Detect which cell encompasses the target text, then output its [X, Y] center coordinate. 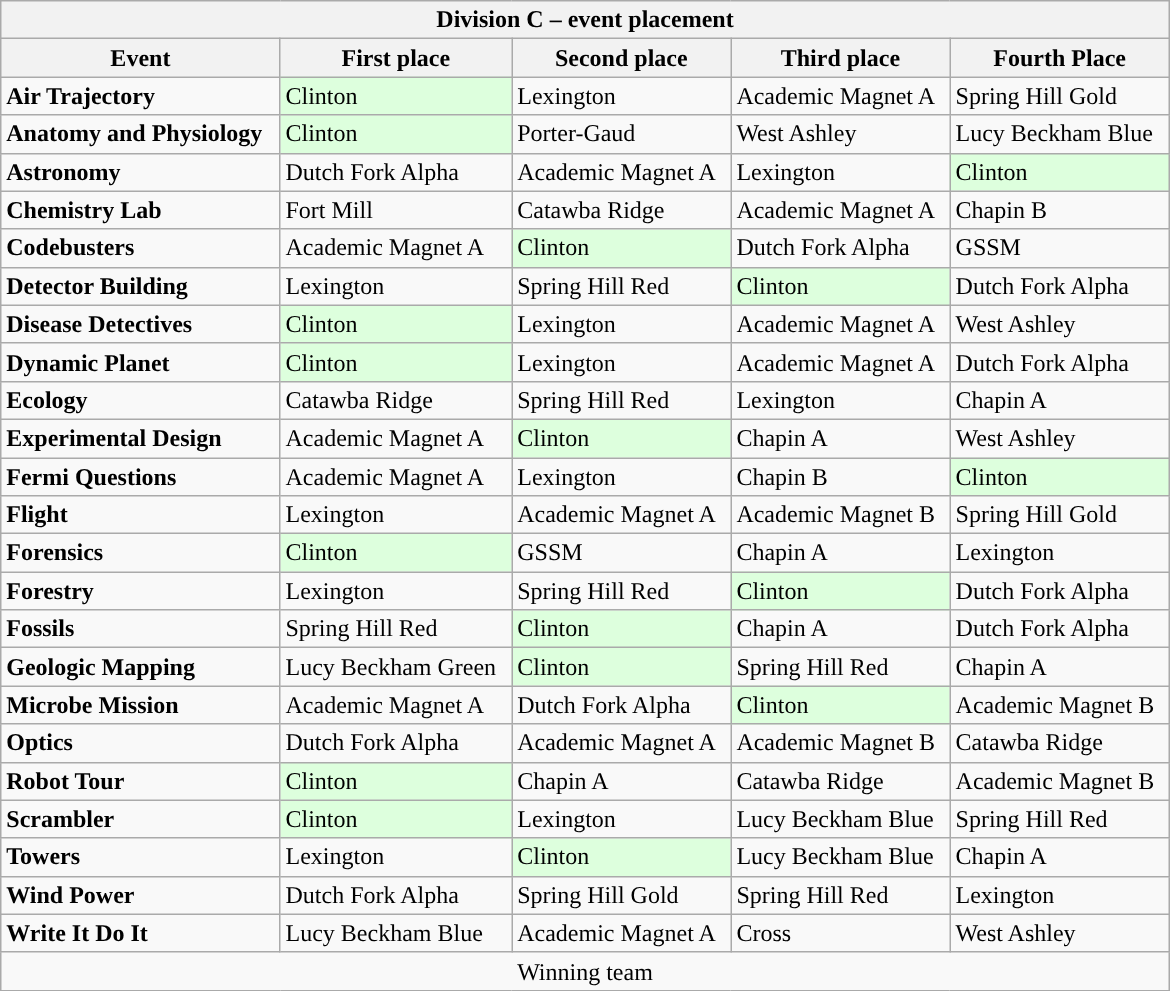
Ecology [140, 400]
Astronomy [140, 172]
Cross [840, 933]
Geologic Mapping [140, 667]
Lucy Beckham Green [396, 667]
Fermi Questions [140, 477]
Third place [840, 58]
Dynamic Planet [140, 362]
Detector Building [140, 286]
Air Trajectory [140, 96]
Disease Detectives [140, 324]
Fourth Place [1060, 58]
Scrambler [140, 819]
Winning team [585, 971]
First place [396, 58]
Event [140, 58]
Robot Tour [140, 781]
Wind Power [140, 895]
Porter-Gaud [622, 134]
Division C – event placement [585, 20]
Optics [140, 743]
Experimental Design [140, 438]
Flight [140, 515]
Fossils [140, 629]
Chemistry Lab [140, 210]
Codebusters [140, 248]
Fort Mill [396, 210]
Microbe Mission [140, 705]
Forensics [140, 553]
Anatomy and Physiology [140, 134]
Write It Do It [140, 933]
Towers [140, 857]
Forestry [140, 591]
Second place [622, 58]
